Scan for the cell matching the given text and deliver its (x, y) coordinate at center. 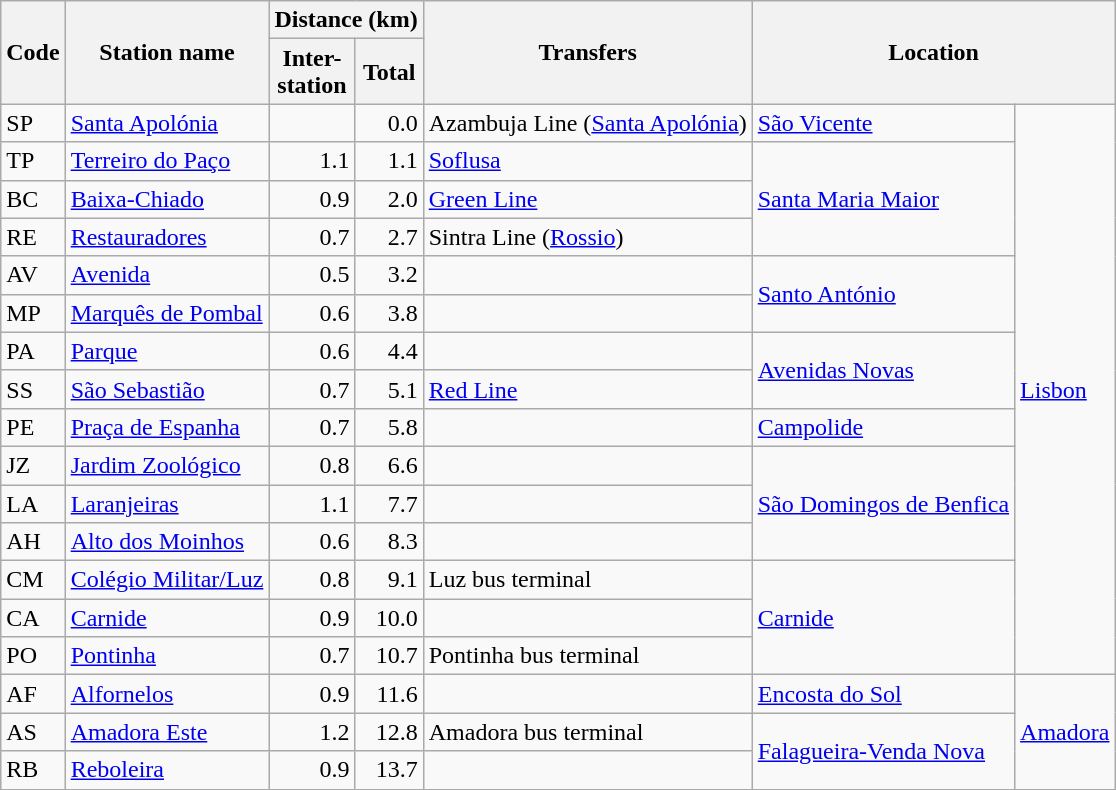
Encosta do Sol (883, 694)
Green Line (588, 199)
BC (33, 199)
Station name (167, 52)
2.0 (389, 199)
10.0 (389, 618)
Distance (km) (346, 20)
5.8 (389, 427)
Alto dos Moinhos (167, 542)
6.6 (389, 465)
SS (33, 389)
Amadora bus terminal (588, 732)
Pontinha (167, 656)
3.8 (389, 313)
JZ (33, 465)
Location (934, 52)
4.4 (389, 351)
Terreiro do Paço (167, 161)
São Vicente (883, 123)
AV (33, 275)
Santo António (883, 294)
Colégio Militar/Luz (167, 580)
Pontinha bus terminal (588, 656)
SP (33, 123)
Amadora (1065, 732)
RE (33, 237)
CA (33, 618)
PA (33, 351)
Luz bus terminal (588, 580)
Praça de Espanha (167, 427)
8.3 (389, 542)
Alfornelos (167, 694)
1.2 (312, 732)
Soflusa (588, 161)
Lisbon (1065, 390)
LA (33, 503)
12.8 (389, 732)
Avenidas Novas (883, 370)
Marquês de Pombal (167, 313)
São Sebastião (167, 389)
Azambuja Line (Santa Apolónia) (588, 123)
CM (33, 580)
7.7 (389, 503)
MP (33, 313)
0.0 (389, 123)
0.5 (312, 275)
Total (389, 72)
Laranjeiras (167, 503)
11.6 (389, 694)
2.7 (389, 237)
AH (33, 542)
Inter-station (312, 72)
Code (33, 52)
TP (33, 161)
PE (33, 427)
Restauradores (167, 237)
Jardim Zoológico (167, 465)
AS (33, 732)
Transfers (588, 52)
9.1 (389, 580)
Red Line (588, 389)
3.2 (389, 275)
Baixa-Chiado (167, 199)
Falagueira-Venda Nova (883, 751)
Amadora Este (167, 732)
Sintra Line (Rossio) (588, 237)
13.7 (389, 770)
10.7 (389, 656)
Santa Maria Maior (883, 199)
AF (33, 694)
RB (33, 770)
Parque (167, 351)
Santa Apolónia (167, 123)
Campolide (883, 427)
Reboleira (167, 770)
São Domingos de Benfica (883, 503)
5.1 (389, 389)
PO (33, 656)
Avenida (167, 275)
